Determine the (x, y) coordinate at the center of the cell enclosing the given text.  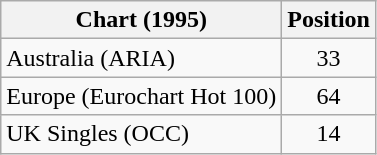
Chart (1995) (142, 20)
64 (329, 96)
Position (329, 20)
14 (329, 134)
Australia (ARIA) (142, 58)
Europe (Eurochart Hot 100) (142, 96)
UK Singles (OCC) (142, 134)
33 (329, 58)
